From the cell containing the given text, extract its center point as [x, y] coordinate. 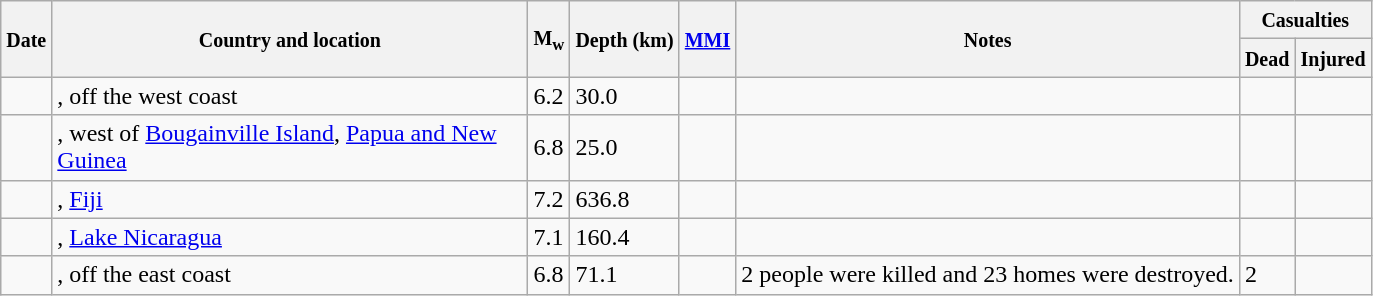
71.1 [624, 275]
636.8 [624, 199]
Depth (km) [624, 39]
Mw [549, 39]
Dead [1267, 58]
2 [1267, 275]
MMI [708, 39]
2 people were killed and 23 homes were destroyed. [988, 275]
Date [26, 39]
, off the west coast [290, 96]
, west of Bougainville Island, Papua and New Guinea [290, 148]
160.4 [624, 237]
Country and location [290, 39]
7.2 [549, 199]
, Fiji [290, 199]
, Lake Nicaragua [290, 237]
Casualties [1305, 20]
6.2 [549, 96]
30.0 [624, 96]
Notes [988, 39]
Injured [1333, 58]
25.0 [624, 148]
, off the east coast [290, 275]
7.1 [549, 237]
